Return [x, y] of the center of cell containing provided text 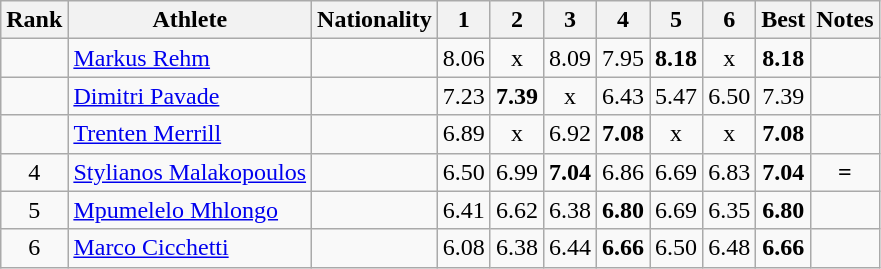
6.08 [464, 248]
3 [570, 20]
Best [784, 20]
6.92 [570, 134]
Stylianos Malakopoulos [190, 172]
Athlete [190, 20]
Nationality [375, 20]
6.99 [516, 172]
7.23 [464, 96]
Mpumelelo Mhlongo [190, 210]
7.95 [624, 58]
Marco Cicchetti [190, 248]
Markus Rehm [190, 58]
Notes [845, 20]
8.06 [464, 58]
6.43 [624, 96]
6.86 [624, 172]
8.09 [570, 58]
6.44 [570, 248]
5.47 [676, 96]
6.48 [730, 248]
1 [464, 20]
2 [516, 20]
6.35 [730, 210]
6.41 [464, 210]
= [845, 172]
6.83 [730, 172]
6.89 [464, 134]
Trenten Merrill [190, 134]
6.62 [516, 210]
Dimitri Pavade [190, 96]
Rank [34, 20]
